Extract the (X, Y) coordinate from the center of the cell holding the provided text.  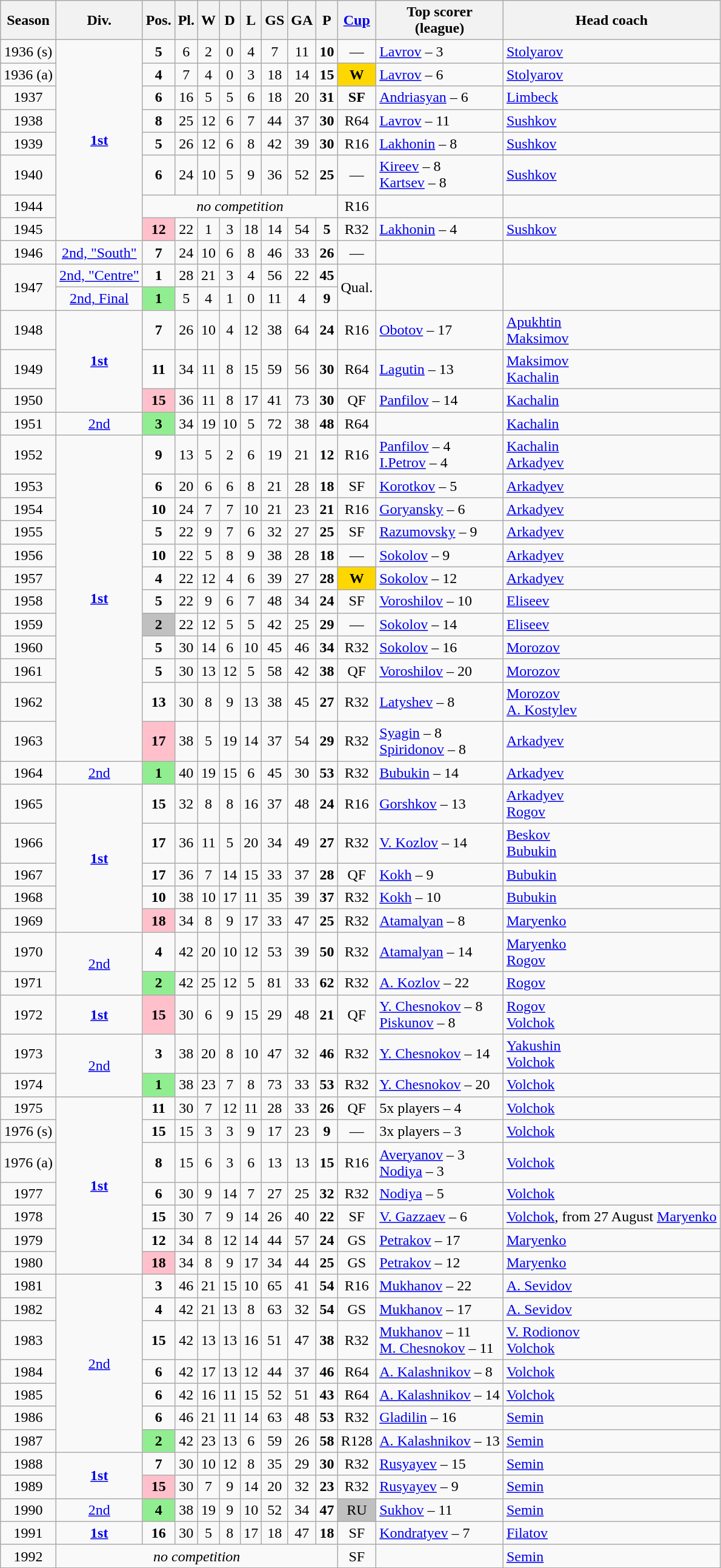
1945 (28, 229)
Gorshkov – 13 (440, 804)
Filatov (611, 1533)
Lavrov – 3 (440, 52)
Nodiya – 5 (440, 1193)
Latyshev – 8 (440, 702)
GA (302, 21)
Sukhov – 11 (440, 1510)
Lavrov – 6 (440, 75)
1939 (28, 144)
1954 (28, 509)
Lakhonin – 4 (440, 229)
Qual. (357, 287)
A. Kalashnikov – 8 (440, 1372)
Y. Chesnokov – 8 Piskunov – 8 (440, 1015)
1977 (28, 1193)
Pos. (159, 21)
50 (327, 952)
1955 (28, 532)
Kireev – 8 Kartsev – 8 (440, 175)
Limbeck (611, 98)
A. Kalashnikov – 14 (440, 1395)
Bubukin – 14 (440, 773)
1985 (28, 1395)
1964 (28, 773)
Volchok, from 27 August Maryenko (611, 1216)
Andriasyan – 6 (440, 98)
P (327, 21)
Div. (99, 21)
1976 (a) (28, 1163)
1975 (28, 1108)
Kokh – 9 (440, 875)
1965 (28, 804)
Sokolov – 16 (440, 647)
Yakushin Volchok (611, 1053)
V. Rodionov Volchok (611, 1341)
Arkadyev Rogov (611, 804)
1956 (28, 555)
5x players – 4 (440, 1108)
Apukhtin Maksimov (611, 330)
Top scorer(league) (440, 21)
1958 (28, 601)
Morozov A. Kostylev (611, 702)
V. Gazzaev – 6 (440, 1216)
1936 (s) (28, 52)
Syagin – 8 Spiridonov – 8 (440, 741)
Averyanov – 3 Nodiya – 3 (440, 1163)
2nd, "Centre" (99, 275)
1967 (28, 875)
65 (275, 1286)
1937 (28, 98)
1983 (28, 1341)
D (230, 21)
RU (357, 1510)
2nd, Final (99, 298)
1953 (28, 486)
Atamalyan – 14 (440, 952)
Cup (357, 21)
1950 (28, 401)
Sokolov – 9 (440, 555)
A. Kozlov – 22 (440, 983)
Obotov – 17 (440, 330)
Rogov (611, 983)
1951 (28, 424)
Maksimov Kachalin (611, 370)
1962 (28, 702)
1987 (28, 1441)
Lakhonin – 8 (440, 144)
1966 (28, 844)
64 (302, 330)
1981 (28, 1286)
Gladilin – 16 (440, 1418)
Petrakov – 12 (440, 1263)
1957 (28, 578)
1952 (28, 455)
1970 (28, 952)
Head coach (611, 21)
Lagutin – 13 (440, 370)
Y. Chesnokov – 20 (440, 1085)
1989 (28, 1487)
Kokh – 10 (440, 898)
81 (275, 983)
1982 (28, 1309)
Beskov Bubukin (611, 844)
1946 (28, 252)
Voroshilov – 10 (440, 601)
1948 (28, 330)
Panfilov – 14 (440, 401)
1969 (28, 921)
1938 (28, 121)
Panfilov – 4 I.Petrov – 4 (440, 455)
Rusyayev – 15 (440, 1464)
Kachalin Arkadyev (611, 455)
Rogov Volchok (611, 1015)
1991 (28, 1533)
Y. Chesnokov – 14 (440, 1053)
1940 (28, 175)
Sokolov – 14 (440, 624)
57 (302, 1239)
1986 (28, 1418)
1959 (28, 624)
62 (327, 983)
1949 (28, 370)
1979 (28, 1239)
1973 (28, 1053)
Korotkov – 5 (440, 486)
1976 (s) (28, 1131)
1972 (28, 1015)
Razumovsky – 9 (440, 532)
Petrakov – 17 (440, 1239)
1960 (28, 647)
Mukhanov – 17 (440, 1309)
43 (327, 1395)
72 (275, 424)
1992 (28, 1556)
3x players – 3 (440, 1131)
1963 (28, 741)
R128 (357, 1441)
Mukhanov – 11 M. Chesnokov – 11 (440, 1341)
1968 (28, 898)
1988 (28, 1464)
1961 (28, 670)
Voroshilov – 20 (440, 670)
1978 (28, 1216)
Atamalyan – 8 (440, 921)
A. Kalashnikov – 13 (440, 1441)
31 (327, 98)
Rusyayev – 9 (440, 1487)
Kondratyev – 7 (440, 1533)
Maryenko Rogov (611, 952)
1974 (28, 1085)
Mukhanov – 22 (440, 1286)
1971 (28, 983)
Goryansky – 6 (440, 509)
V. Kozlov – 14 (440, 844)
Lavrov – 11 (440, 121)
49 (302, 844)
L (251, 21)
1990 (28, 1510)
Pl. (186, 21)
1947 (28, 287)
2nd, "South" (99, 252)
1980 (28, 1263)
1984 (28, 1372)
Season (28, 21)
Sokolov – 12 (440, 578)
1936 (a) (28, 75)
1944 (28, 206)
